Scan for the cell matching the given text and deliver its (x, y) coordinate at center. 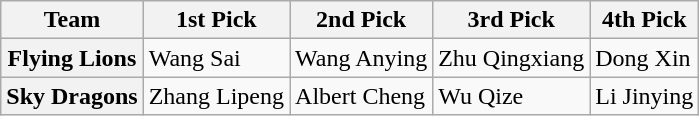
Li Jinying (644, 96)
3rd Pick (512, 20)
Wang Sai (216, 58)
2nd Pick (362, 20)
Flying Lions (72, 58)
4th Pick (644, 20)
Dong Xin (644, 58)
Wu Qize (512, 96)
Wang Anying (362, 58)
Team (72, 20)
Zhu Qingxiang (512, 58)
Sky Dragons (72, 96)
Zhang Lipeng (216, 96)
Albert Cheng (362, 96)
1st Pick (216, 20)
